Capture the cell that displays the provided text and extract its (x, y) central coordinate. 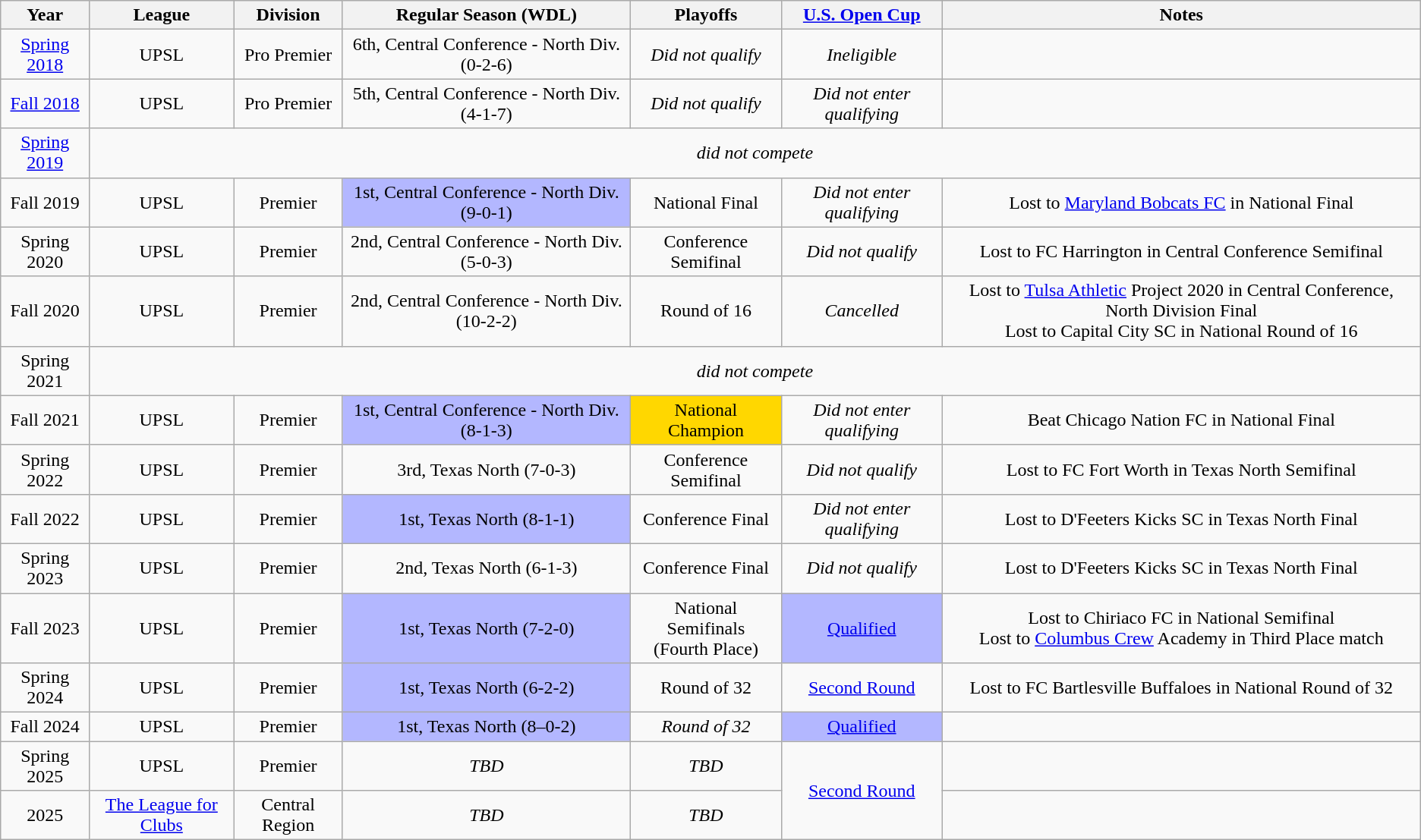
Playoffs (706, 15)
5th, Central Conference - North Div. (4-1-7) (487, 103)
1st, Central Conference - North Div. (8-1-3) (487, 420)
National Final (706, 202)
1st, Texas North (6-2-2) (487, 687)
Spring 2023 (46, 568)
National Champion (706, 420)
Fall 2021 (46, 420)
Spring 2022 (46, 469)
Fall 2024 (46, 727)
Central Region (288, 815)
2nd, Central Conference - North Div. (5-0-3) (487, 252)
1st, Texas North (7-2-0) (487, 628)
Notes (1181, 15)
Spring 2020 (46, 252)
The League for Clubs (162, 815)
1st, Central Conference - North Div. (9-0-1) (487, 202)
Lost to Chiriaco FC in National SemifinalLost to Columbus Crew Academy in Third Place match (1181, 628)
Division (288, 15)
Spring 2025 (46, 766)
U.S. Open Cup (862, 15)
Spring 2024 (46, 687)
2nd, Central Conference - North Div. (10-2-2) (487, 311)
3rd, Texas North (7-0-3) (487, 469)
Lost to Tulsa Athletic Project 2020 in Central Conference, North Division FinalLost to Capital City SC in National Round of 16 (1181, 311)
Fall 2022 (46, 519)
Fall 2018 (46, 103)
1st, Texas North (8–0-2) (487, 727)
League (162, 15)
Fall 2020 (46, 311)
National Semifinals(Fourth Place) (706, 628)
Fall 2019 (46, 202)
Round of 16 (706, 311)
Lost to FC Fort Worth in Texas North Semifinal (1181, 469)
Spring 2021 (46, 370)
Year (46, 15)
Beat Chicago Nation FC in National Final (1181, 420)
Ineligible (862, 55)
1st, Texas North (8-1-1) (487, 519)
Lost to FC Harrington in Central Conference Semifinal (1181, 252)
Spring 2018 (46, 55)
Lost to Maryland Bobcats FC in National Final (1181, 202)
Spring 2019 (46, 153)
2nd, Texas North (6-1-3) (487, 568)
Cancelled (862, 311)
Lost to FC Bartlesville Buffaloes in National Round of 32 (1181, 687)
6th, Central Conference - North Div. (0-2-6) (487, 55)
2025 (46, 815)
Fall 2023 (46, 628)
Regular Season (WDL) (487, 15)
